From the cell containing the given text, extract its center point as (X, Y) coordinate. 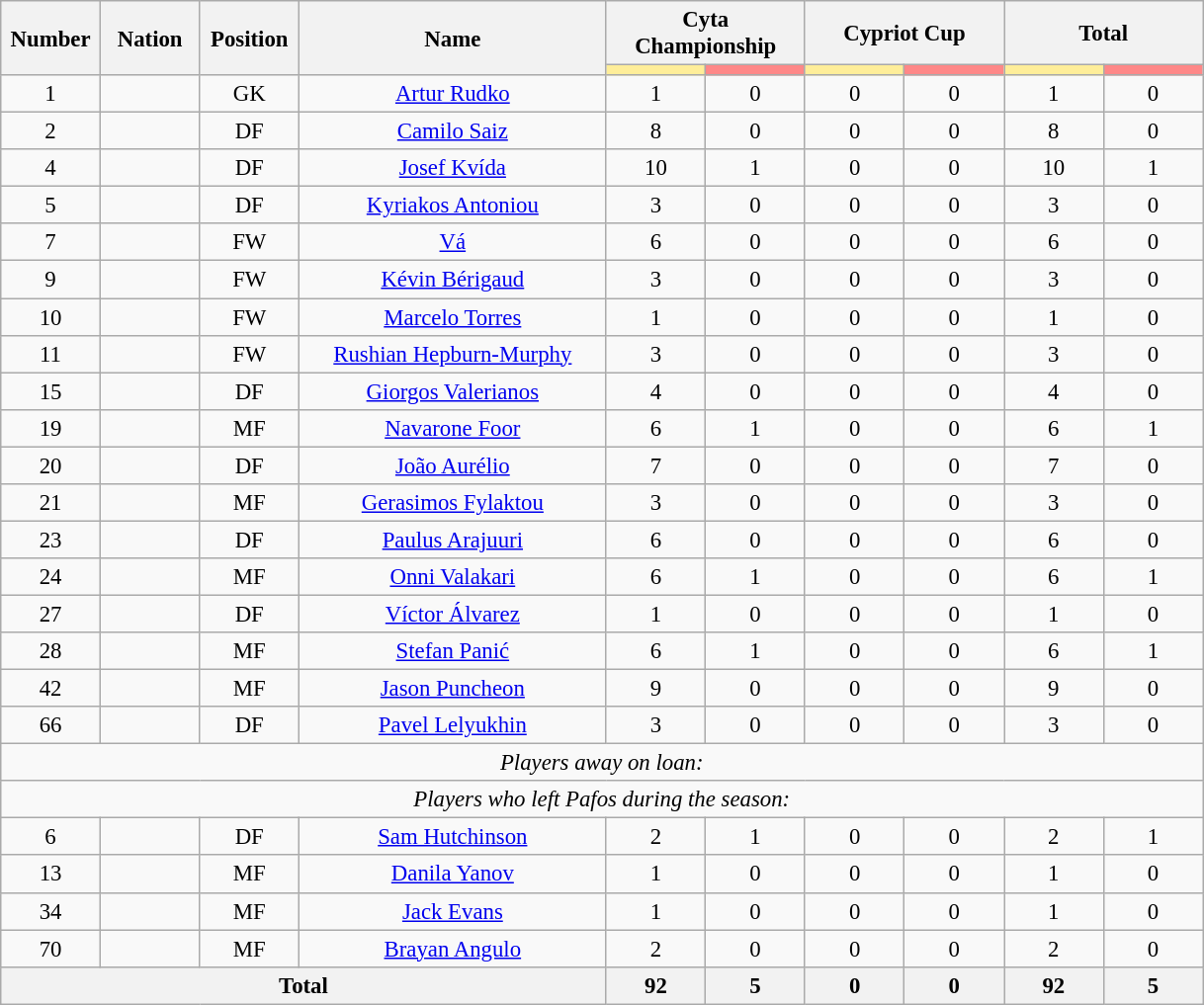
28 (51, 651)
Giorgos Valerianos (453, 391)
Name (453, 38)
Cyta Championship (706, 34)
27 (51, 614)
Sam Hutchinson (453, 837)
Cypriot Cup (903, 34)
Danila Yanov (453, 875)
Stefan Panić (453, 651)
Jason Puncheon (453, 689)
Camilo Saiz (453, 131)
11 (51, 354)
Marcelo Torres (453, 317)
Josef Kvída (453, 168)
19 (51, 428)
Brayan Angulo (453, 949)
21 (51, 503)
20 (51, 465)
GK (249, 94)
42 (51, 689)
13 (51, 875)
Position (249, 38)
Players who left Pafos during the season: (602, 799)
Number (51, 38)
Vá (453, 242)
Players away on loan: (602, 763)
24 (51, 577)
Kévin Bérigaud (453, 280)
Rushian Hepburn-Murphy (453, 354)
Onni Valakari (453, 577)
Pavel Lelyukhin (453, 725)
70 (51, 949)
15 (51, 391)
João Aurélio (453, 465)
Nation (150, 38)
Jack Evans (453, 911)
Paulus Arajuuri (453, 540)
Artur Rudko (453, 94)
Víctor Álvarez (453, 614)
66 (51, 725)
34 (51, 911)
Gerasimos Fylaktou (453, 503)
23 (51, 540)
Navarone Foor (453, 428)
Kyriakos Antoniou (453, 206)
